Search for the cell housing the specified text and yield its [x, y] center coordinate. 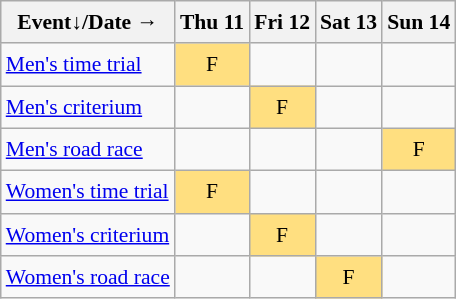
Men's criterium [88, 108]
Men's road race [88, 150]
Event↓/Date → [88, 22]
Women's road race [88, 278]
Sat 13 [348, 22]
Sun 14 [418, 22]
Thu 11 [212, 22]
Women's criterium [88, 234]
Women's time trial [88, 192]
Men's time trial [88, 64]
Fri 12 [282, 22]
